Find where the given text appears and provide that cell's center as [X, Y] coordinate. 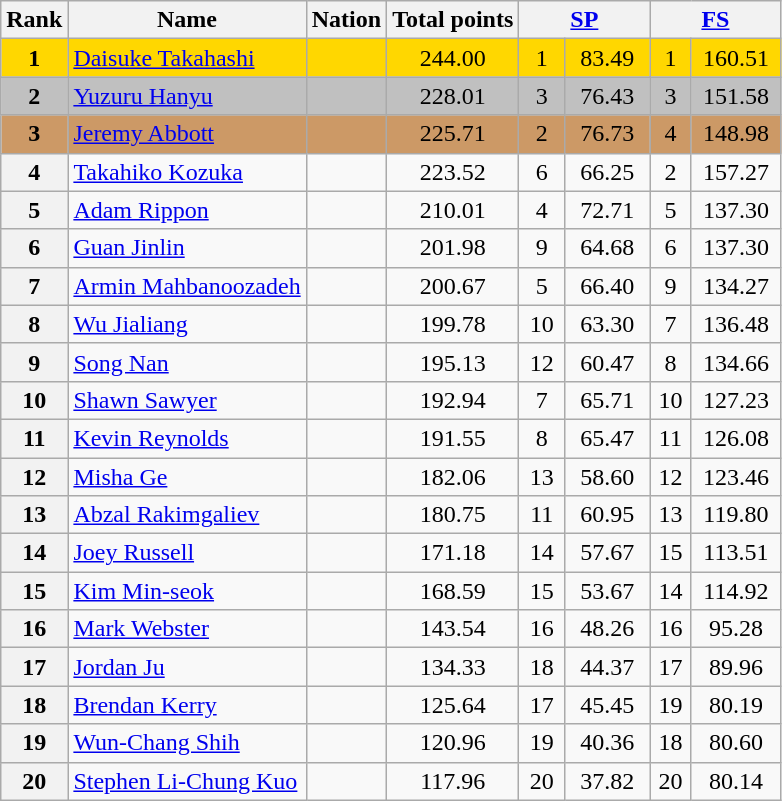
64.68 [608, 248]
134.66 [736, 362]
76.43 [608, 96]
Takahiko Kozuka [187, 172]
80.14 [736, 781]
180.75 [453, 515]
148.98 [736, 134]
44.37 [608, 667]
Kevin Reynolds [187, 438]
95.28 [736, 629]
Stephen Li-Chung Kuo [187, 781]
Rank [34, 20]
123.46 [736, 477]
Misha Ge [187, 477]
80.19 [736, 705]
66.40 [608, 286]
FS [716, 20]
192.94 [453, 400]
Kim Min-seok [187, 591]
Wu Jialiang [187, 324]
Abzal Rakimgaliev [187, 515]
117.96 [453, 781]
136.48 [736, 324]
134.27 [736, 286]
168.59 [453, 591]
Nation [346, 20]
Guan Jinlin [187, 248]
63.30 [608, 324]
113.51 [736, 553]
143.54 [453, 629]
Armin Mahbanoozadeh [187, 286]
160.51 [736, 58]
Joey Russell [187, 553]
223.52 [453, 172]
SP [584, 20]
120.96 [453, 743]
125.64 [453, 705]
225.71 [453, 134]
171.18 [453, 553]
Name [187, 20]
191.55 [453, 438]
65.71 [608, 400]
119.80 [736, 515]
Adam Rippon [187, 210]
58.60 [608, 477]
48.26 [608, 629]
195.13 [453, 362]
66.25 [608, 172]
151.58 [736, 96]
83.49 [608, 58]
134.33 [453, 667]
80.60 [736, 743]
37.82 [608, 781]
45.45 [608, 705]
Shawn Sawyer [187, 400]
157.27 [736, 172]
201.98 [453, 248]
53.67 [608, 591]
Jordan Ju [187, 667]
60.95 [608, 515]
40.36 [608, 743]
114.92 [736, 591]
Yuzuru Hanyu [187, 96]
126.08 [736, 438]
72.71 [608, 210]
76.73 [608, 134]
228.01 [453, 96]
Song Nan [187, 362]
Daisuke Takahashi [187, 58]
Brendan Kerry [187, 705]
200.67 [453, 286]
Jeremy Abbott [187, 134]
57.67 [608, 553]
182.06 [453, 477]
Total points [453, 20]
Wun-Chang Shih [187, 743]
244.00 [453, 58]
60.47 [608, 362]
127.23 [736, 400]
65.47 [608, 438]
210.01 [453, 210]
199.78 [453, 324]
Mark Webster [187, 629]
89.96 [736, 667]
